Capture the cell that displays the provided text and extract its (X, Y) central coordinate. 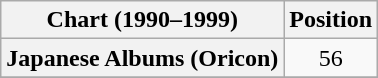
56 (331, 58)
Chart (1990–1999) (142, 20)
Japanese Albums (Oricon) (142, 58)
Position (331, 20)
